For the text-containing cell, return its midpoint in [x, y] coordinate format. 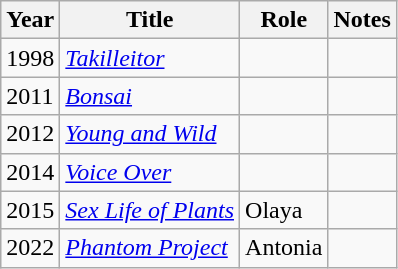
Sex Life of Plants [150, 210]
2022 [30, 248]
Year [30, 20]
Takilleitor [150, 58]
Antonia [284, 248]
Role [284, 20]
Olaya [284, 210]
Young and Wild [150, 134]
2015 [30, 210]
1998 [30, 58]
2014 [30, 172]
Title [150, 20]
Notes [362, 20]
2011 [30, 96]
Bonsai [150, 96]
Voice Over [150, 172]
2012 [30, 134]
Phantom Project [150, 248]
